Output the [X, Y] coordinate of the center of the cell containing the given text.  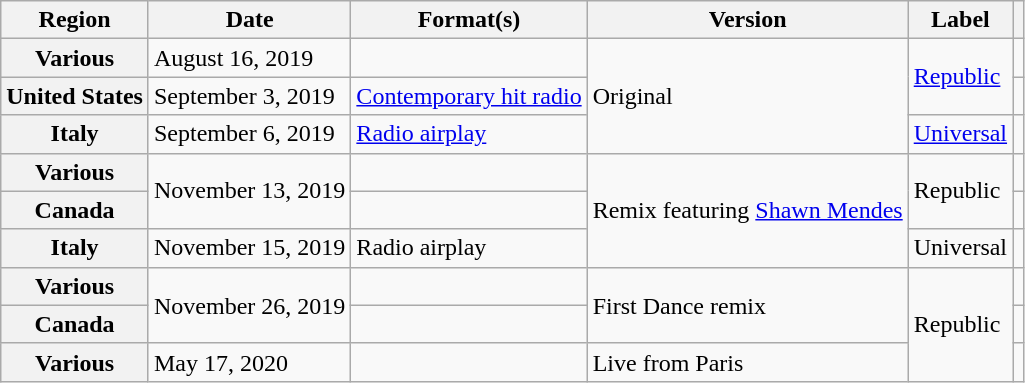
September 6, 2019 [249, 134]
Date [249, 20]
Version [748, 20]
First Dance remix [748, 305]
November 26, 2019 [249, 305]
Label [960, 20]
August 16, 2019 [249, 58]
Original [748, 96]
Live from Paris [748, 362]
Format(s) [469, 20]
Contemporary hit radio [469, 96]
Region [75, 20]
United States [75, 96]
September 3, 2019 [249, 96]
November 13, 2019 [249, 191]
May 17, 2020 [249, 362]
November 15, 2019 [249, 248]
Remix featuring Shawn Mendes [748, 210]
